Extract the [x, y] coordinate from the center of the cell holding the provided text.  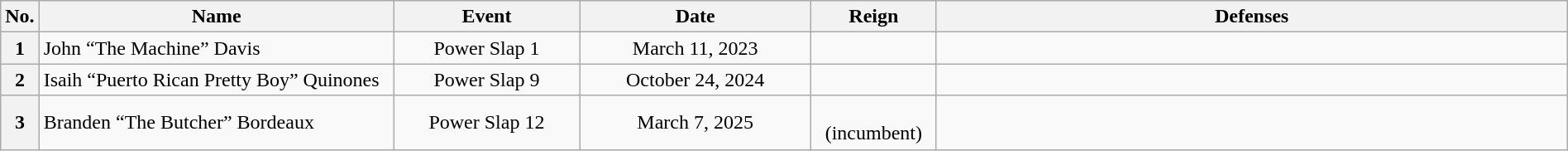
March 7, 2025 [696, 123]
Name [217, 17]
Isaih “Puerto Rican Pretty Boy” Quinones [217, 80]
3 [20, 123]
October 24, 2024 [696, 80]
Event [486, 17]
Power Slap 1 [486, 48]
Date [696, 17]
No. [20, 17]
Defenses [1252, 17]
Branden “The Butcher” Bordeaux [217, 123]
(incumbent) [873, 123]
John “The Machine” Davis [217, 48]
2 [20, 80]
Power Slap 9 [486, 80]
March 11, 2023 [696, 48]
Power Slap 12 [486, 123]
Reign [873, 17]
1 [20, 48]
